Identify which cell holds the provided text, then report its [X, Y] central coordinate. 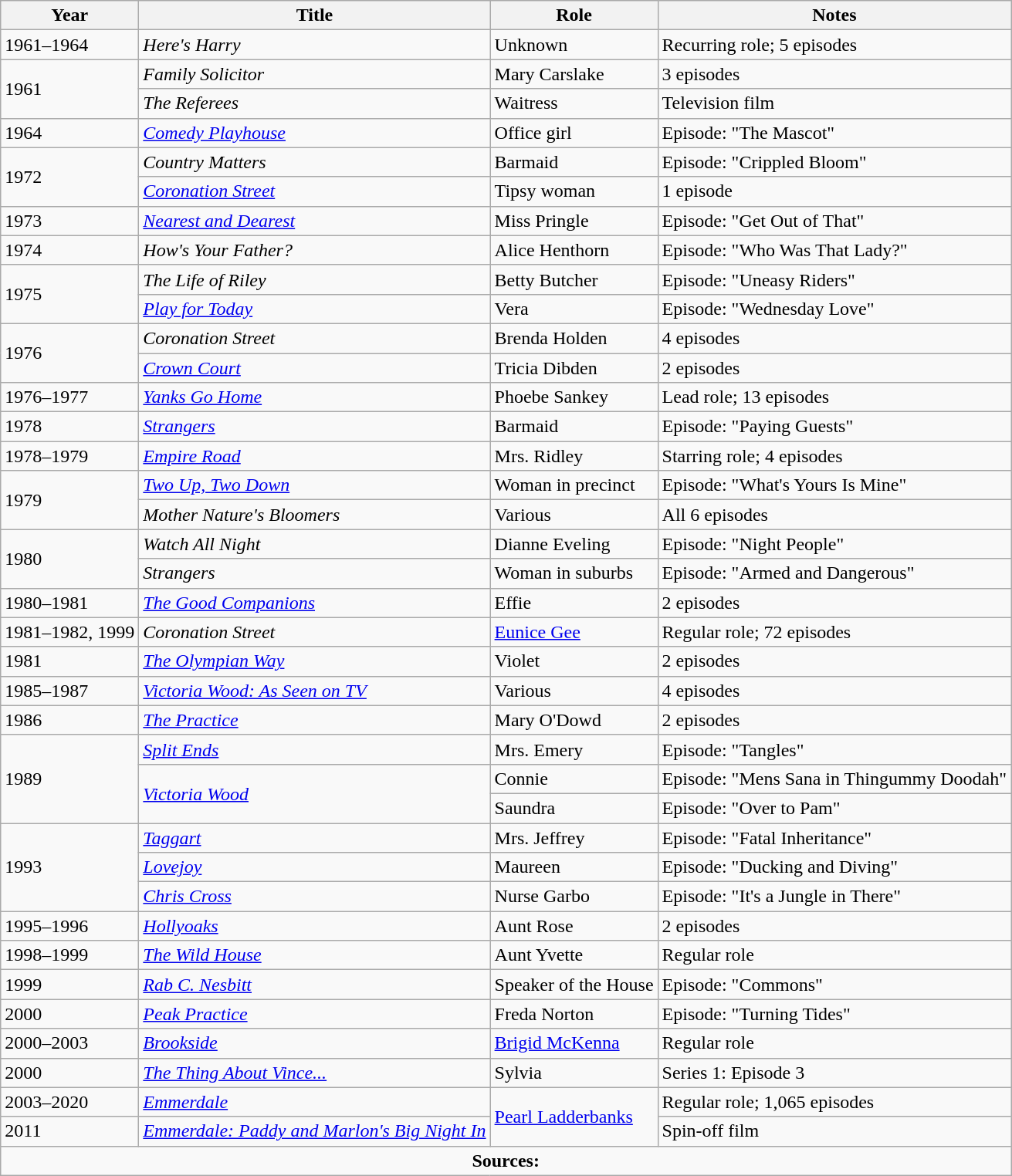
Nearest and Dearest [315, 221]
Maureen [574, 867]
Sylvia [574, 1073]
Play for Today [315, 309]
Notes [834, 15]
Comedy Playhouse [315, 133]
Two Up, Two Down [315, 485]
Unknown [574, 45]
1974 [69, 250]
The Practice [315, 720]
Effie [574, 603]
Saundra [574, 808]
Episode: "Night People" [834, 544]
Episode: "Turning Tides" [834, 1014]
Starring role; 4 episodes [834, 456]
The Thing About Vince... [315, 1073]
1976–1977 [69, 397]
Episode: "Mens Sana in Thingummy Doodah" [834, 779]
Mrs. Jeffrey [574, 837]
2003–2020 [69, 1102]
Yanks Go Home [315, 397]
1961–1964 [69, 45]
Mary O'Dowd [574, 720]
Recurring role; 5 episodes [834, 45]
The Olympian Way [315, 661]
The Good Companions [315, 603]
1989 [69, 779]
Tipsy woman [574, 191]
Mrs. Ridley [574, 456]
3 episodes [834, 74]
Spin-off film [834, 1131]
1978 [69, 427]
1986 [69, 720]
1978–1979 [69, 456]
Year [69, 15]
1979 [69, 500]
1964 [69, 133]
Emmerdale [315, 1102]
Title [315, 15]
Role [574, 15]
Split Ends [315, 749]
1975 [69, 294]
2000–2003 [69, 1043]
Lovejoy [315, 867]
1981 [69, 661]
Empire Road [315, 456]
1980 [69, 559]
Episode: "Tangles" [834, 749]
The Wild House [315, 955]
Episode: "Armed and Dangerous" [834, 573]
Crown Court [315, 368]
Freda Norton [574, 1014]
Emmerdale: Paddy and Marlon's Big Night In [315, 1131]
Tricia Dibden [574, 368]
1972 [69, 177]
Sources: [506, 1161]
Television film [834, 103]
The Referees [315, 103]
1993 [69, 867]
Mother Nature's Bloomers [315, 515]
Episode: "Wednesday Love" [834, 309]
1981–1982, 1999 [69, 632]
All 6 episodes [834, 515]
Betty Butcher [574, 279]
Episode: "What's Yours Is Mine" [834, 485]
1995–1996 [69, 926]
Violet [574, 661]
Taggart [315, 837]
Regular role; 1,065 episodes [834, 1102]
Lead role; 13 episodes [834, 397]
1973 [69, 221]
Episode: "Who Was That Lady?" [834, 250]
Alice Henthorn [574, 250]
Family Solicitor [315, 74]
Connie [574, 779]
Episode: "Ducking and Diving" [834, 867]
Peak Practice [315, 1014]
Miss Pringle [574, 221]
Vera [574, 309]
Episode: "Commons" [834, 985]
Dianne Eveling [574, 544]
Hollyoaks [315, 926]
Pearl Ladderbanks [574, 1117]
Regular role; 72 episodes [834, 632]
Victoria Wood: As Seen on TV [315, 691]
1980–1981 [69, 603]
Brookside [315, 1043]
Rab C. Nesbitt [315, 985]
Episode: "Over to Pam" [834, 808]
Episode: "Paying Guests" [834, 427]
1961 [69, 89]
Episode: "Get Out of That" [834, 221]
Waitress [574, 103]
2011 [69, 1131]
Country Matters [315, 162]
Episode: "Crippled Bloom" [834, 162]
Watch All Night [315, 544]
Brenda Holden [574, 338]
Brigid McKenna [574, 1043]
Office girl [574, 133]
Episode: "Fatal Inheritance" [834, 837]
Episode: "The Mascot" [834, 133]
Nurse Garbo [574, 897]
1 episode [834, 191]
Aunt Rose [574, 926]
Mary Carslake [574, 74]
1998–1999 [69, 955]
Mrs. Emery [574, 749]
Episode: "It's a Jungle in There" [834, 897]
Episode: "Uneasy Riders" [834, 279]
The Life of Riley [315, 279]
Speaker of the House [574, 985]
1985–1987 [69, 691]
Chris Cross [315, 897]
How's Your Father? [315, 250]
Victoria Wood [315, 793]
Series 1: Episode 3 [834, 1073]
Woman in precinct [574, 485]
1999 [69, 985]
Woman in suburbs [574, 573]
1976 [69, 353]
Here's Harry [315, 45]
Eunice Gee [574, 632]
Aunt Yvette [574, 955]
Phoebe Sankey [574, 397]
